Return (X, Y) of the center of cell containing provided text 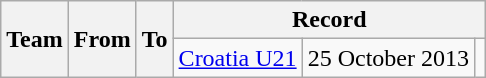
Team (35, 39)
From (102, 39)
To (154, 39)
Croatia U21 (238, 58)
25 October 2013 (388, 58)
Record (329, 20)
